Pinpoint the cell where the given text exists, returning its [x, y] midpoint coordinate. 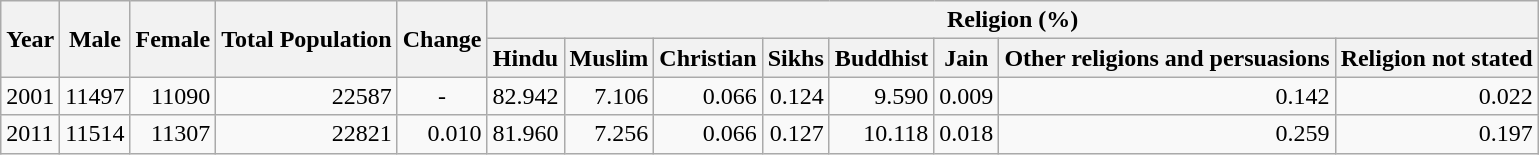
Total Population [307, 39]
Buddhist [881, 58]
22587 [307, 96]
Muslim [609, 58]
Change [442, 39]
11090 [173, 96]
Female [173, 39]
Christian [708, 58]
Hindu [526, 58]
9.590 [881, 96]
0.197 [1436, 134]
Jain [966, 58]
7.256 [609, 134]
0.018 [966, 134]
81.960 [526, 134]
22821 [307, 134]
0.142 [1167, 96]
11307 [173, 134]
Religion not stated [1436, 58]
Male [95, 39]
82.942 [526, 96]
0.009 [966, 96]
Other religions and persuasions [1167, 58]
0.022 [1436, 96]
11497 [95, 96]
0.259 [1167, 134]
Religion (%) [1012, 20]
0.010 [442, 134]
0.124 [796, 96]
Sikhs [796, 58]
7.106 [609, 96]
2011 [30, 134]
- [442, 96]
Year [30, 39]
10.118 [881, 134]
11514 [95, 134]
0.127 [796, 134]
2001 [30, 96]
